Pinpoint the cell where the given text exists, returning its (X, Y) midpoint coordinate. 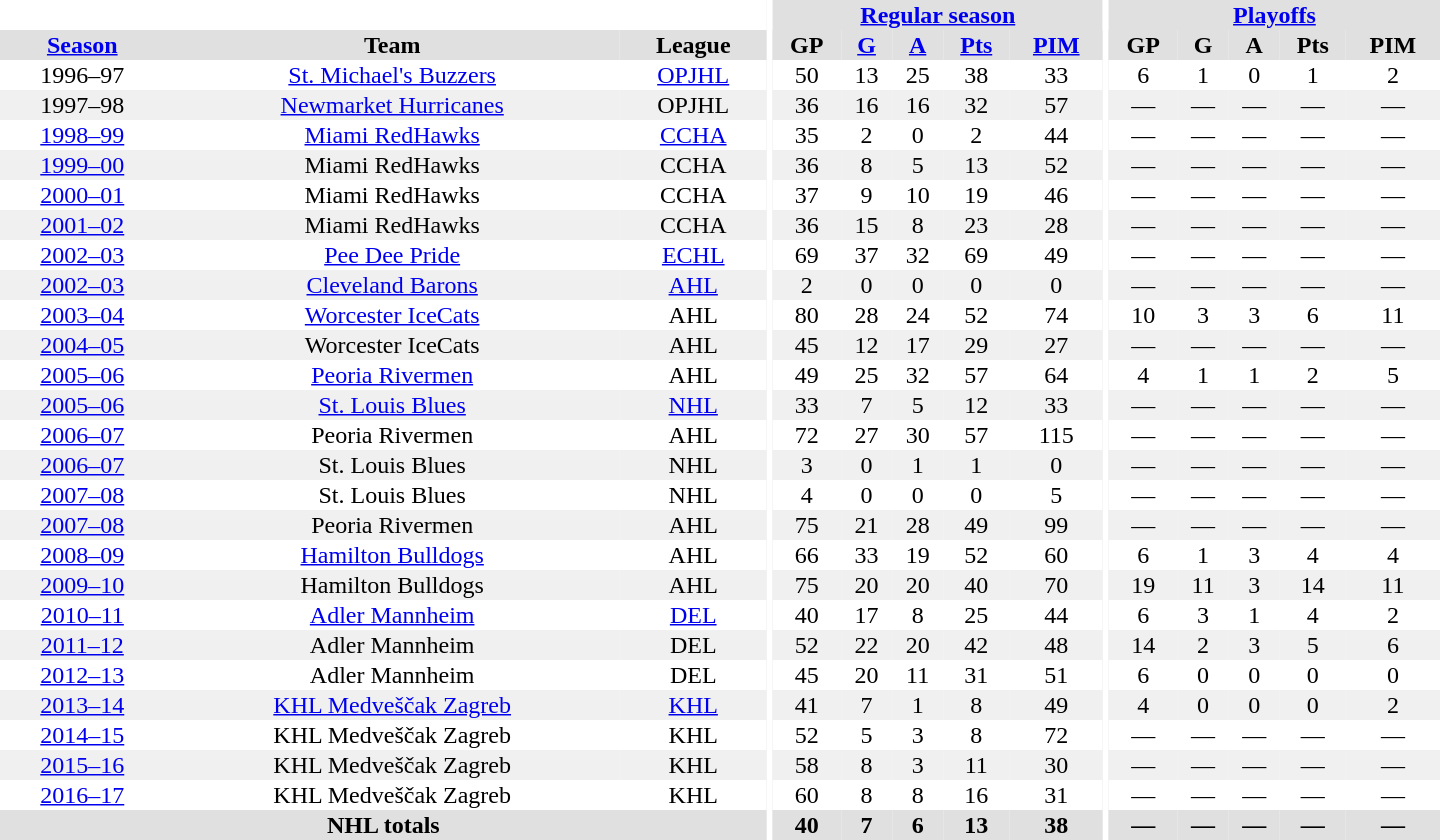
2013–14 (82, 705)
58 (806, 765)
2004–05 (82, 345)
115 (1056, 435)
66 (806, 555)
80 (806, 315)
Team (392, 45)
22 (866, 645)
2014–15 (82, 735)
74 (1056, 315)
2016–17 (82, 795)
2000–01 (82, 195)
21 (866, 525)
2003–04 (82, 315)
2011–12 (82, 645)
29 (976, 345)
2015–16 (82, 765)
1997–98 (82, 105)
48 (1056, 645)
2008–09 (82, 555)
1998–99 (82, 135)
2009–10 (82, 585)
35 (806, 135)
51 (1056, 675)
23 (976, 225)
Pee Dee Pride (392, 255)
99 (1056, 525)
2001–02 (82, 225)
2012–13 (82, 675)
1996–97 (82, 75)
St. Michael's Buzzers (392, 75)
42 (976, 645)
League (694, 45)
2010–11 (82, 615)
Playoffs (1274, 15)
Season (82, 45)
Regular season (938, 15)
Newmarket Hurricanes (392, 105)
50 (806, 75)
64 (1056, 375)
41 (806, 705)
70 (1056, 585)
ECHL (694, 255)
NHL totals (384, 825)
15 (866, 225)
9 (866, 195)
1999–00 (82, 165)
46 (1056, 195)
Cleveland Barons (392, 285)
24 (918, 315)
